Identify which cell holds the provided text, then report its [x, y] central coordinate. 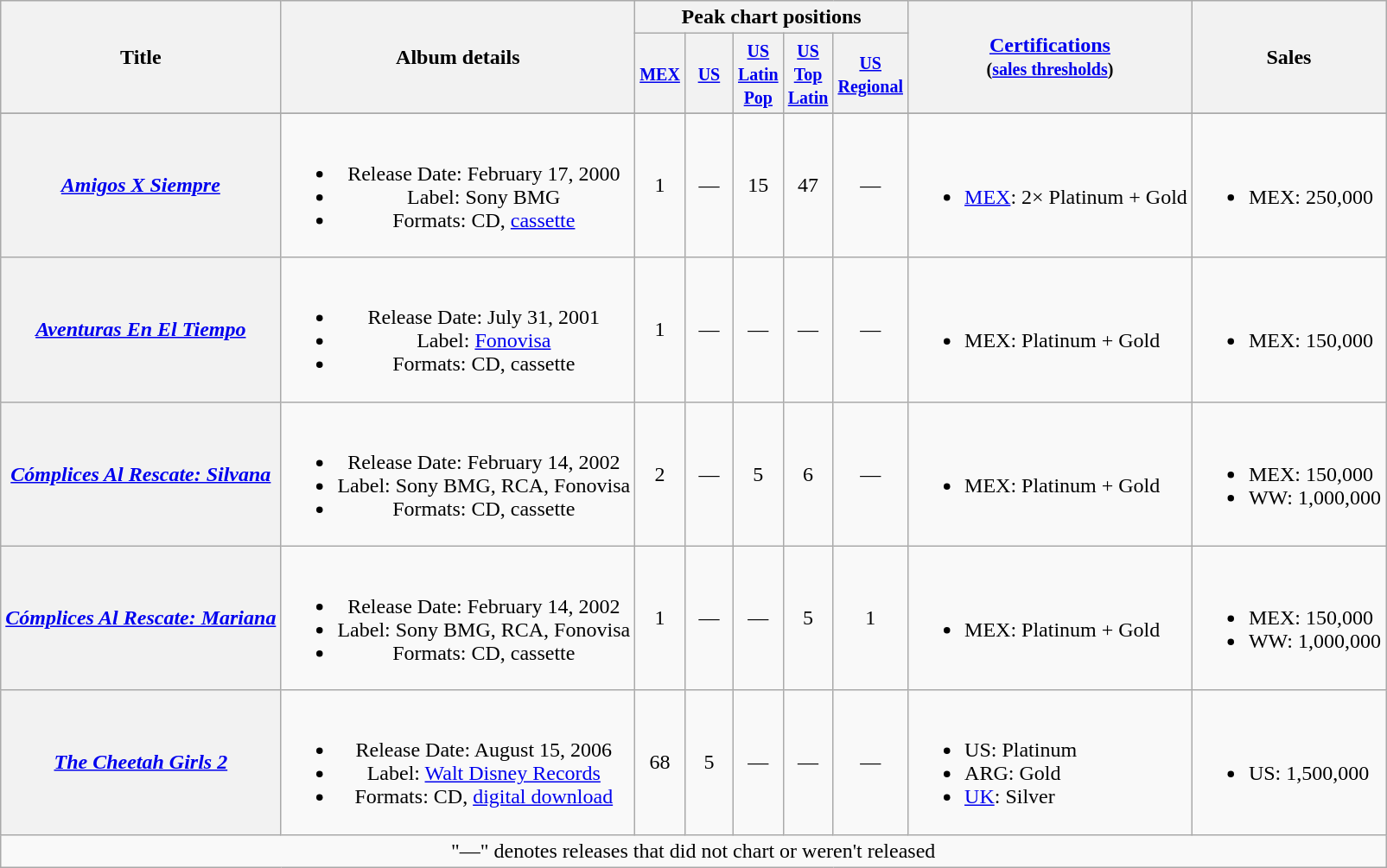
Release Date: February 17, 2000Label: Sony BMGFormats: CD, cassette [458, 185]
68 [660, 762]
Amigos X Siempre [141, 185]
Release Date: August 15, 2006Label: Walt Disney RecordsFormats: CD, digital download [458, 762]
The Cheetah Girls 2 [141, 762]
Album details [458, 57]
USRegional [871, 73]
US: 1,500,000 [1288, 762]
Release Date: July 31, 2001Label: FonovisaFormats: CD, cassette [458, 330]
Sales [1288, 57]
Aventuras En El Tiempo [141, 330]
US: PlatinumARG: GoldUK: Silver [1051, 762]
2 [660, 473]
MEX [660, 73]
"—" denotes releases that did not chart or weren't released [693, 851]
US Latin Pop [758, 73]
Title [141, 57]
MEX: 250,000 [1288, 185]
Cómplices Al Rescate: Mariana [141, 618]
6 [808, 473]
Cómplices Al Rescate: Silvana [141, 473]
47 [808, 185]
Certifications(sales thresholds) [1051, 57]
MEX: 2× Platinum + Gold [1051, 185]
USTop Latin [808, 73]
US [709, 73]
Peak chart positions [772, 17]
15 [758, 185]
MEX: 150,000 [1288, 330]
